Output the (x, y) coordinate of the center of the cell containing the given text.  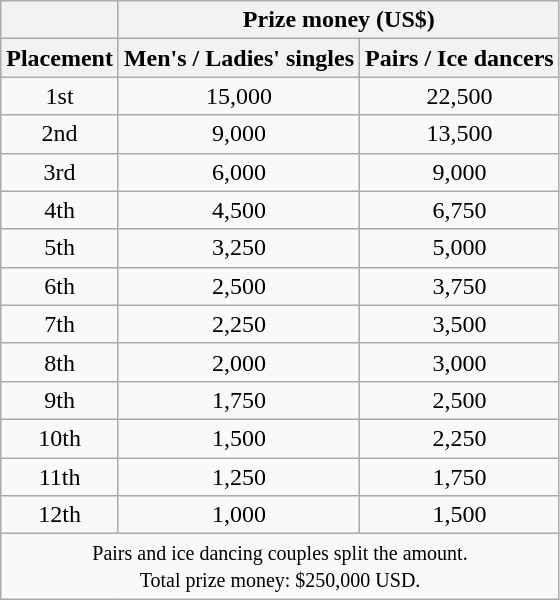
8th (60, 362)
4,500 (238, 210)
Prize money (US$) (338, 20)
3rd (60, 172)
7th (60, 324)
1,000 (238, 515)
3,750 (460, 286)
Pairs / Ice dancers (460, 58)
15,000 (238, 96)
6th (60, 286)
5th (60, 248)
3,500 (460, 324)
11th (60, 477)
6,000 (238, 172)
22,500 (460, 96)
13,500 (460, 134)
3,000 (460, 362)
4th (60, 210)
2,000 (238, 362)
Men's / Ladies' singles (238, 58)
1st (60, 96)
Pairs and ice dancing couples split the amount. Total prize money: $250,000 USD. (280, 566)
6,750 (460, 210)
Placement (60, 58)
2nd (60, 134)
12th (60, 515)
9th (60, 400)
3,250 (238, 248)
10th (60, 438)
1,250 (238, 477)
5,000 (460, 248)
